Provide the [x, y] coordinate of the cell's center where the given text is located.  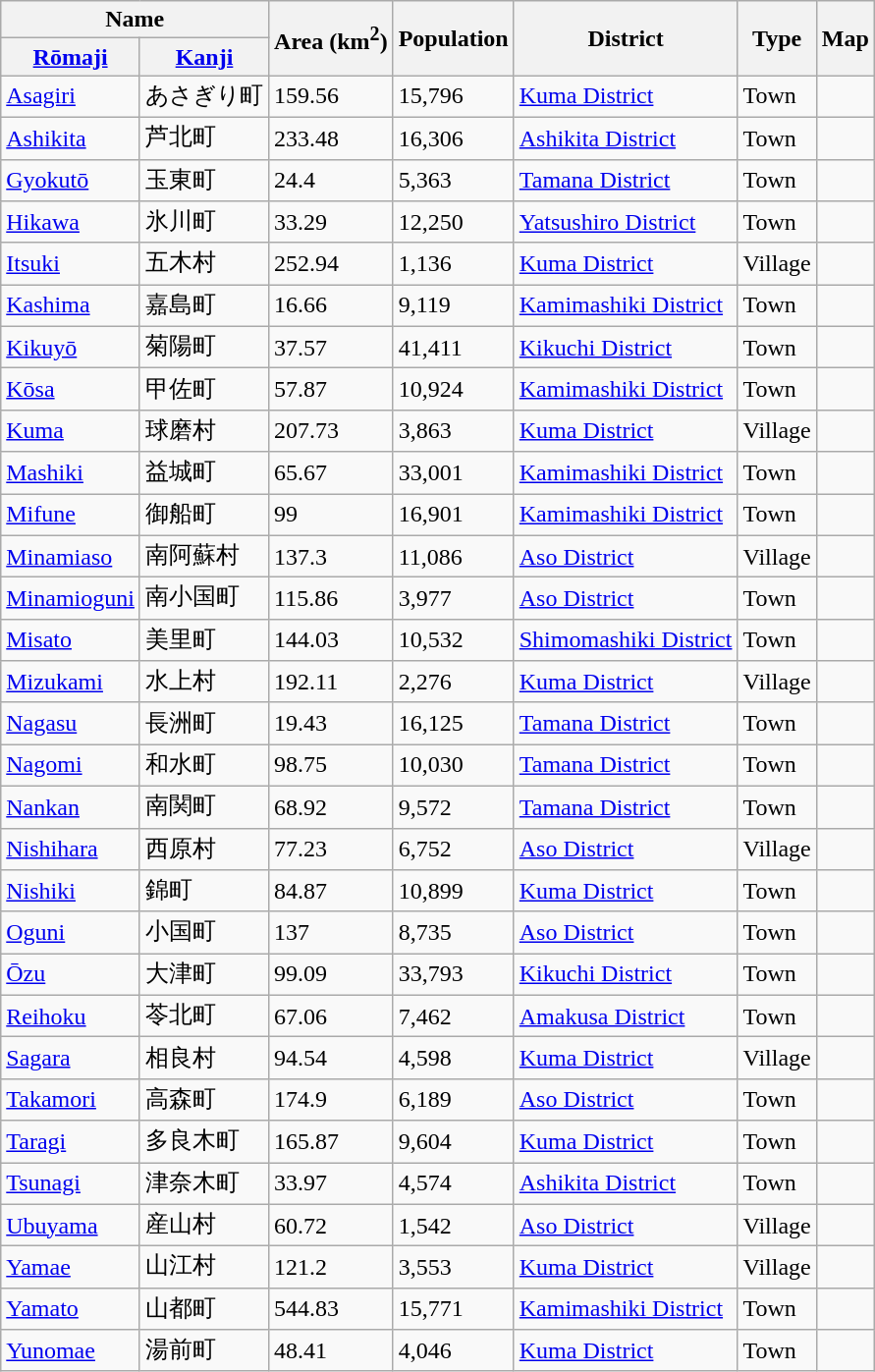
小国町 [204, 933]
水上村 [204, 682]
相良村 [204, 1059]
1,136 [454, 263]
Minamioguni [71, 599]
4,574 [454, 1184]
Mifune [71, 515]
Reihoku [71, 1015]
Nagomi [71, 766]
16,306 [454, 137]
御船町 [204, 515]
苓北町 [204, 1015]
Nankan [71, 807]
Ōzu [71, 974]
41,411 [454, 348]
10,899 [454, 892]
氷川町 [204, 222]
165.87 [332, 1141]
Kuma [71, 430]
48.41 [332, 1351]
137.3 [332, 556]
南阿蘇村 [204, 556]
10,030 [454, 766]
Yunomae [71, 1351]
Yamae [71, 1267]
99.09 [332, 974]
11,086 [454, 556]
Nishihara [71, 849]
Yamato [71, 1308]
Taragi [71, 1141]
60.72 [332, 1226]
8,735 [454, 933]
Hikawa [71, 222]
4,046 [454, 1351]
Yatsushiro District [626, 222]
湯前町 [204, 1351]
Kikuyō [71, 348]
33.29 [332, 222]
37.57 [332, 348]
9,604 [454, 1141]
16,901 [454, 515]
3,977 [454, 599]
10,924 [454, 389]
山江村 [204, 1267]
Area (km2) [332, 38]
2,276 [454, 682]
24.4 [332, 181]
Nagasu [71, 723]
65.67 [332, 473]
山都町 [204, 1308]
6,752 [454, 849]
Shimomashiki District [626, 640]
Mizukami [71, 682]
9,119 [454, 306]
甲佐町 [204, 389]
4,598 [454, 1059]
錦町 [204, 892]
Kōsa [71, 389]
Kanji [204, 57]
33,793 [454, 974]
67.06 [332, 1015]
77.23 [332, 849]
1,542 [454, 1226]
5,363 [454, 181]
Asagiri [71, 96]
和水町 [204, 766]
Rōmaji [71, 57]
12,250 [454, 222]
6,189 [454, 1100]
7,462 [454, 1015]
Gyokutō [71, 181]
Kashima [71, 306]
57.87 [332, 389]
115.86 [332, 599]
Population [454, 38]
121.2 [332, 1267]
Minamiaso [71, 556]
芦北町 [204, 137]
192.11 [332, 682]
Ashikita [71, 137]
Misato [71, 640]
3,553 [454, 1267]
球磨村 [204, 430]
252.94 [332, 263]
233.48 [332, 137]
16,125 [454, 723]
544.83 [332, 1308]
68.92 [332, 807]
高森町 [204, 1100]
99 [332, 515]
98.75 [332, 766]
16.66 [332, 306]
長洲町 [204, 723]
159.56 [332, 96]
33,001 [454, 473]
大津町 [204, 974]
15,796 [454, 96]
Name [136, 20]
Amakusa District [626, 1015]
District [626, 38]
多良木町 [204, 1141]
南小国町 [204, 599]
Oguni [71, 933]
Mashiki [71, 473]
3,863 [454, 430]
19.43 [332, 723]
五木村 [204, 263]
あさぎり町 [204, 96]
産山村 [204, 1226]
Map [845, 38]
玉東町 [204, 181]
益城町 [204, 473]
15,771 [454, 1308]
Tsunagi [71, 1184]
南関町 [204, 807]
嘉島町 [204, 306]
Sagara [71, 1059]
Takamori [71, 1100]
207.73 [332, 430]
174.9 [332, 1100]
Itsuki [71, 263]
美里町 [204, 640]
10,532 [454, 640]
84.87 [332, 892]
9,572 [454, 807]
137 [332, 933]
144.03 [332, 640]
西原村 [204, 849]
津奈木町 [204, 1184]
Nishiki [71, 892]
Ubuyama [71, 1226]
94.54 [332, 1059]
Type [777, 38]
33.97 [332, 1184]
菊陽町 [204, 348]
